Identify which cell holds the provided text, then report its [x, y] central coordinate. 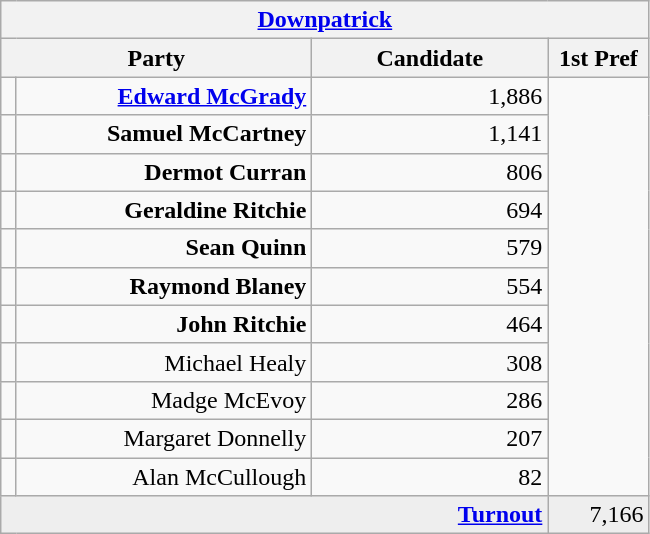
Margaret Donnelly [164, 438]
579 [430, 248]
464 [430, 324]
694 [430, 210]
1st Pref [598, 58]
Madge McEvoy [164, 400]
554 [430, 286]
308 [430, 362]
Candidate [430, 58]
John Ritchie [164, 324]
806 [430, 172]
Dermot Curran [164, 172]
1,886 [430, 96]
Geraldine Ritchie [164, 210]
Sean Quinn [164, 248]
Raymond Blaney [164, 286]
286 [430, 400]
Party [156, 58]
82 [430, 477]
207 [430, 438]
Edward McGrady [164, 96]
Downpatrick [325, 20]
Alan McCullough [164, 477]
7,166 [598, 515]
1,141 [430, 134]
Samuel McCartney [164, 134]
Turnout [274, 515]
Michael Healy [164, 362]
